Locate the cell with the specified text and output its (X, Y) center coordinate. 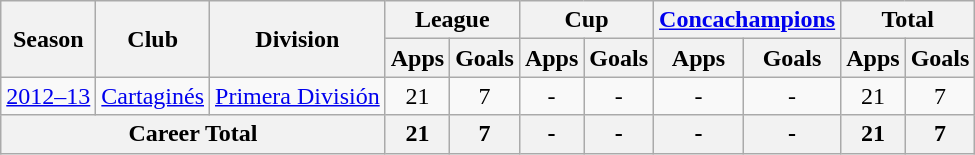
Cartaginés (153, 96)
League (452, 20)
Concachampions (748, 20)
Primera División (298, 96)
Division (298, 39)
Club (153, 39)
Season (48, 39)
Cup (586, 20)
Total (908, 20)
2012–13 (48, 96)
Career Total (193, 134)
